Pinpoint the cell where the given text exists, returning its (X, Y) midpoint coordinate. 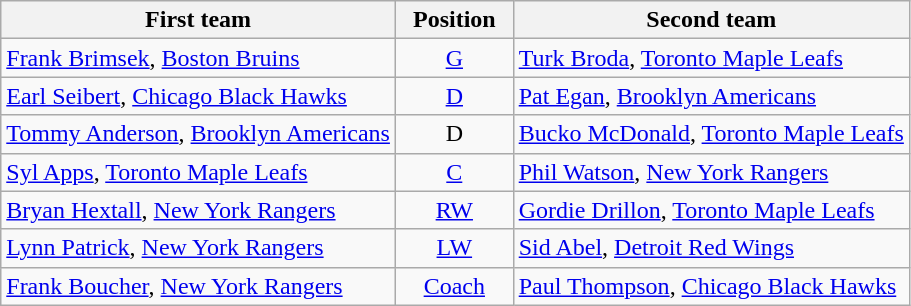
Coach (454, 286)
Tommy Anderson, Brooklyn Americans (198, 134)
First team (198, 20)
G (454, 58)
Bucko McDonald, Toronto Maple Leafs (711, 134)
Second team (711, 20)
C (454, 172)
Bryan Hextall, New York Rangers (198, 210)
Phil Watson, New York Rangers (711, 172)
Syl Apps, Toronto Maple Leafs (198, 172)
RW (454, 210)
Sid Abel, Detroit Red Wings (711, 248)
Turk Broda, Toronto Maple Leafs (711, 58)
Frank Boucher, New York Rangers (198, 286)
Gordie Drillon, Toronto Maple Leafs (711, 210)
Earl Seibert, Chicago Black Hawks (198, 96)
Paul Thompson, Chicago Black Hawks (711, 286)
Position (454, 20)
Lynn Patrick, New York Rangers (198, 248)
Pat Egan, Brooklyn Americans (711, 96)
Frank Brimsek, Boston Bruins (198, 58)
LW (454, 248)
